Return the [x, y] coordinate for the center point of the cell that contains the specified text.  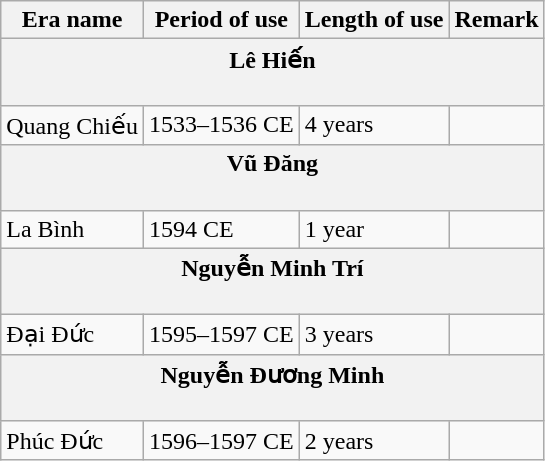
Phúc Đức [72, 441]
Đại Đức [72, 335]
1533–1536 CE [221, 125]
1 year [374, 229]
Period of use [221, 20]
Remark [496, 20]
Era name [72, 20]
Lê Hiến [272, 72]
2 years [374, 441]
Nguyễn Minh Trí [272, 282]
4 years [374, 125]
3 years [374, 335]
Quang Chiếu [72, 125]
Length of use [374, 20]
Vũ Đăng [272, 178]
1594 CE [221, 229]
1595–1597 CE [221, 335]
Nguyễn Đương Minh [272, 388]
1596–1597 CE [221, 441]
La Bình [72, 229]
